Capture the cell that displays the provided text and extract its (X, Y) central coordinate. 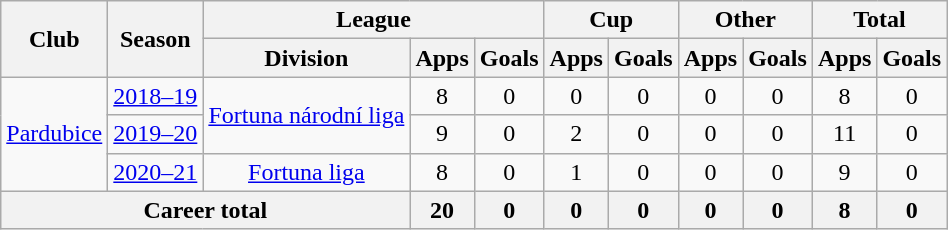
Other (745, 20)
20 (442, 210)
Fortuna liga (306, 172)
Club (54, 39)
2019–20 (156, 134)
1 (576, 172)
2 (576, 134)
Career total (206, 210)
2020–21 (156, 172)
Fortuna národní liga (306, 115)
Cup (611, 20)
11 (844, 134)
Division (306, 58)
League (374, 20)
Total (879, 20)
Pardubice (54, 134)
Season (156, 39)
2018–19 (156, 96)
